Extract the [x, y] coordinate from the center of the cell holding the provided text.  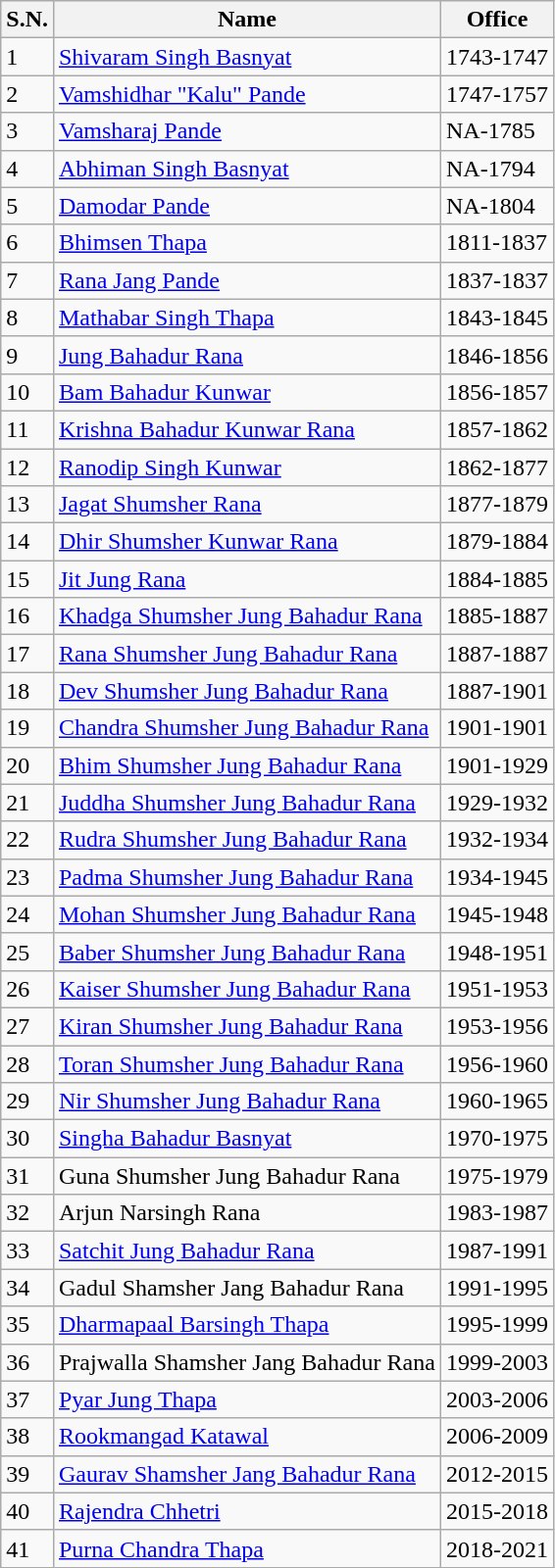
Prajwalla Shamsher Jang Bahadur Rana [247, 1362]
1887-1901 [496, 691]
1948-1951 [496, 952]
23 [27, 877]
Nir Shumsher Jung Bahadur Rana [247, 1102]
34 [27, 1288]
1884-1885 [496, 579]
Gadul Shamsher Jang Bahadur Rana [247, 1288]
Khadga Shumsher Jung Bahadur Rana [247, 616]
1975-1979 [496, 1176]
Chandra Shumsher Jung Bahadur Rana [247, 728]
15 [27, 579]
Dev Shumsher Jung Bahadur Rana [247, 691]
Arjun Narsingh Rana [247, 1213]
1877-1879 [496, 505]
Bhimsen Thapa [247, 243]
Mohan Shumsher Jung Bahadur Rana [247, 914]
1929-1932 [496, 803]
2 [27, 94]
Padma Shumsher Jung Bahadur Rana [247, 877]
39 [27, 1474]
Juddha Shumsher Jung Bahadur Rana [247, 803]
Toran Shumsher Jung Bahadur Rana [247, 1063]
1999-2003 [496, 1362]
Guna Shumsher Jung Bahadur Rana [247, 1176]
Abhiman Singh Basnyat [247, 169]
31 [27, 1176]
1987-1991 [496, 1250]
13 [27, 505]
Jit Jung Rana [247, 579]
41 [27, 1548]
Satchit Jung Bahadur Rana [247, 1250]
22 [27, 840]
NA-1794 [496, 169]
2018-2021 [496, 1548]
8 [27, 318]
1811-1837 [496, 243]
30 [27, 1139]
Pyar Jung Thapa [247, 1399]
25 [27, 952]
Krishna Bahadur Kunwar Rana [247, 429]
1857-1862 [496, 429]
9 [27, 355]
2003-2006 [496, 1399]
1879-1884 [496, 542]
27 [27, 1026]
1901-1929 [496, 765]
Shivaram Singh Basnyat [247, 57]
Bhim Shumsher Jung Bahadur Rana [247, 765]
1862-1877 [496, 467]
1901-1901 [496, 728]
1983-1987 [496, 1213]
11 [27, 429]
Rana Shumsher Jung Bahadur Rana [247, 654]
1995-1999 [496, 1325]
NA-1804 [496, 206]
Dhir Shumsher Kunwar Rana [247, 542]
1743-1747 [496, 57]
1953-1956 [496, 1026]
Ranodip Singh Kunwar [247, 467]
Rana Jang Pande [247, 280]
7 [27, 280]
3 [27, 131]
2015-2018 [496, 1511]
21 [27, 803]
10 [27, 392]
Dharmapaal Barsingh Thapa [247, 1325]
Mathabar Singh Thapa [247, 318]
1843-1845 [496, 318]
Bam Bahadur Kunwar [247, 392]
Gaurav Shamsher Jang Bahadur Rana [247, 1474]
1945-1948 [496, 914]
Damodar Pande [247, 206]
35 [27, 1325]
Vamsharaj Pande [247, 131]
37 [27, 1399]
19 [27, 728]
32 [27, 1213]
NA-1785 [496, 131]
38 [27, 1437]
Office [496, 20]
1960-1965 [496, 1102]
1837-1837 [496, 280]
Purna Chandra Thapa [247, 1548]
1846-1856 [496, 355]
1887-1887 [496, 654]
1932-1934 [496, 840]
Kaiser Shumsher Jung Bahadur Rana [247, 989]
1951-1953 [496, 989]
4 [27, 169]
S.N. [27, 20]
16 [27, 616]
1934-1945 [496, 877]
1856-1857 [496, 392]
26 [27, 989]
2012-2015 [496, 1474]
36 [27, 1362]
Rajendra Chhetri [247, 1511]
Jung Bahadur Rana [247, 355]
1991-1995 [496, 1288]
1 [27, 57]
5 [27, 206]
17 [27, 654]
24 [27, 914]
Name [247, 20]
Vamshidhar "Kalu" Pande [247, 94]
29 [27, 1102]
6 [27, 243]
20 [27, 765]
Rookmangad Katawal [247, 1437]
1747-1757 [496, 94]
14 [27, 542]
28 [27, 1063]
1970-1975 [496, 1139]
Kiran Shumsher Jung Bahadur Rana [247, 1026]
40 [27, 1511]
33 [27, 1250]
1885-1887 [496, 616]
Rudra Shumsher Jung Bahadur Rana [247, 840]
12 [27, 467]
Singha Bahadur Basnyat [247, 1139]
1956-1960 [496, 1063]
Jagat Shumsher Rana [247, 505]
18 [27, 691]
2006-2009 [496, 1437]
Baber Shumsher Jung Bahadur Rana [247, 952]
